From the cell containing the given text, extract its center point as [x, y] coordinate. 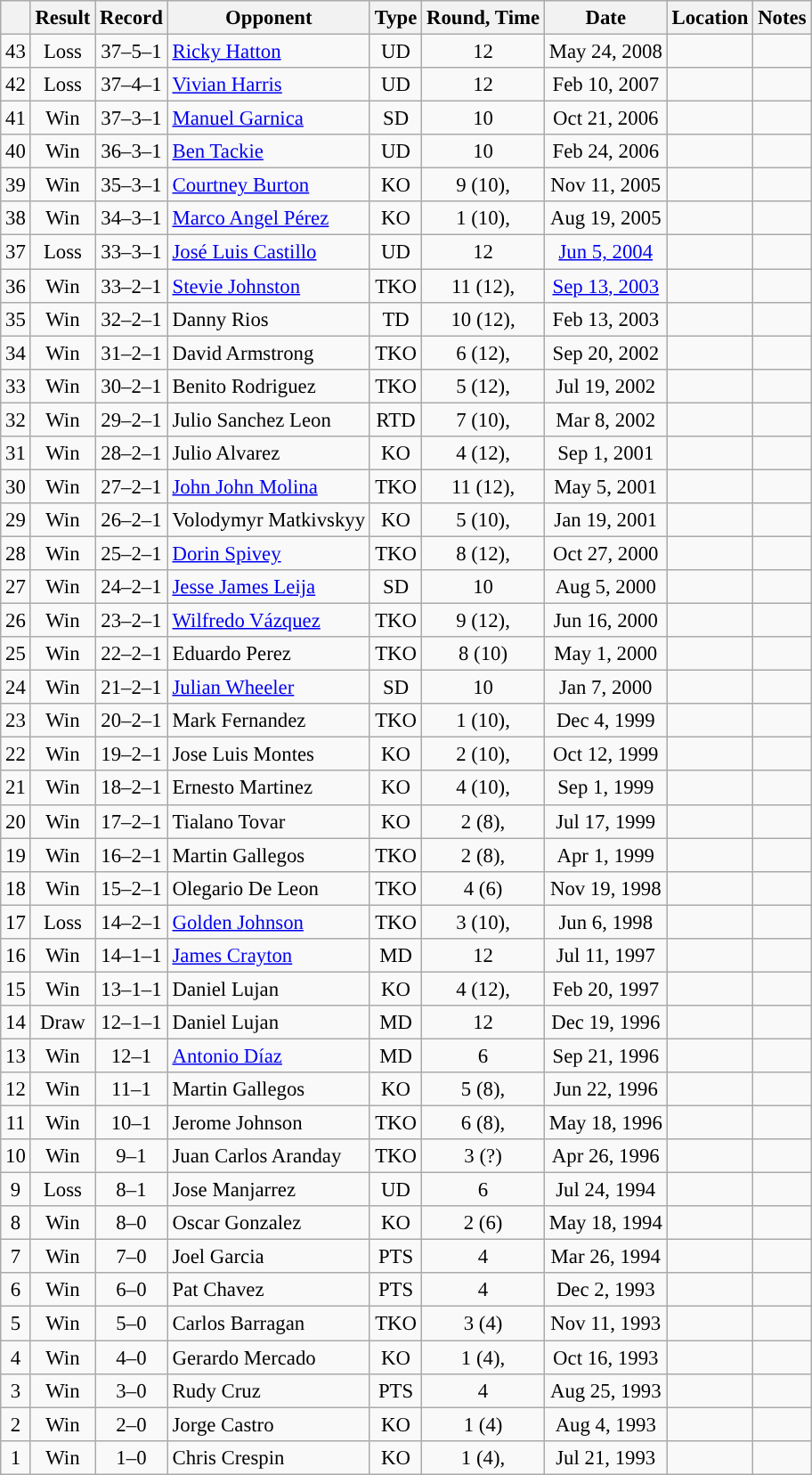
17–2–1 [132, 821]
10–1 [132, 1123]
Antonio Díaz [269, 1055]
41 [16, 118]
25–2–1 [132, 553]
9 [16, 1190]
May 18, 1996 [605, 1123]
Jerome Johnson [269, 1123]
42 [16, 85]
Julio Sanchez Leon [269, 420]
36 [16, 286]
22 [16, 754]
4 (6) [483, 888]
11–1 [132, 1089]
29–2–1 [132, 420]
Jun 22, 1996 [605, 1089]
19–2–1 [132, 754]
3 (?) [483, 1156]
Sep 1, 2001 [605, 453]
6–0 [132, 1291]
33–3–1 [132, 252]
Date [605, 18]
6 (8), [483, 1123]
7 (10), [483, 420]
16 [16, 956]
Aug 4, 1993 [605, 1424]
John John Molina [269, 486]
Joel Garcia [269, 1257]
32–2–1 [132, 319]
Olegario De Leon [269, 888]
Jul 19, 2002 [605, 386]
10 (12), [483, 319]
Gerardo Mercado [269, 1357]
3 [16, 1390]
Eduardo Perez [269, 654]
36–3–1 [132, 151]
37–3–1 [132, 118]
Jun 6, 1998 [605, 922]
Chris Crespin [269, 1457]
Apr 1, 1999 [605, 855]
May 24, 2008 [605, 52]
21–2–1 [132, 688]
Jul 17, 1999 [605, 821]
19 [16, 855]
11 [16, 1123]
May 1, 2000 [605, 654]
Oct 27, 2000 [605, 553]
Pat Chavez [269, 1291]
Opponent [269, 18]
Mar 8, 2002 [605, 420]
Dec 2, 1993 [605, 1291]
1 [16, 1457]
28–2–1 [132, 453]
Notes [782, 18]
Feb 10, 2007 [605, 85]
Apr 26, 1996 [605, 1156]
Feb 24, 2006 [605, 151]
Record [132, 18]
Jul 21, 1993 [605, 1457]
Dec 19, 1996 [605, 1023]
TD [395, 319]
Jose Luis Montes [269, 754]
15–2–1 [132, 888]
Jan 19, 2001 [605, 520]
Jan 7, 2000 [605, 688]
Aug 5, 2000 [605, 587]
2–0 [132, 1424]
5–0 [132, 1324]
Location [710, 18]
35 [16, 319]
31 [16, 453]
David Armstrong [269, 353]
33–2–1 [132, 286]
Carlos Barragan [269, 1324]
24–2–1 [132, 587]
35–3–1 [132, 185]
7–0 [132, 1257]
3 (4) [483, 1324]
22–2–1 [132, 654]
Jesse James Leija [269, 587]
26 [16, 621]
Oct 12, 1999 [605, 754]
29 [16, 520]
5 [16, 1324]
26–2–1 [132, 520]
31–2–1 [132, 353]
32 [16, 420]
Ernesto Martinez [269, 788]
23–2–1 [132, 621]
Feb 13, 2003 [605, 319]
23 [16, 721]
8–0 [132, 1223]
39 [16, 185]
Aug 25, 1993 [605, 1390]
Juan Carlos Aranday [269, 1156]
Manuel Garnica [269, 118]
Dec 4, 1999 [605, 721]
Julio Alvarez [269, 453]
33 [16, 386]
Feb 20, 1997 [605, 989]
1 (4) [483, 1424]
Wilfredo Vázquez [269, 621]
14–2–1 [132, 922]
30–2–1 [132, 386]
Nov 11, 1993 [605, 1324]
Tialano Tovar [269, 821]
8 (10) [483, 654]
9 (12), [483, 621]
Result [62, 18]
37 [16, 252]
28 [16, 553]
Draw [62, 1023]
24 [16, 688]
1–0 [132, 1457]
2 (6) [483, 1223]
Danny Rios [269, 319]
18–2–1 [132, 788]
16–2–1 [132, 855]
Dorin Spivey [269, 553]
25 [16, 654]
17 [16, 922]
May 18, 1994 [605, 1223]
34–3–1 [132, 218]
Oct 21, 2006 [605, 118]
13 [16, 1055]
Round, Time [483, 18]
34 [16, 353]
2 (10), [483, 754]
Type [395, 18]
Jun 16, 2000 [605, 621]
21 [16, 788]
9–1 [132, 1156]
RTD [395, 420]
38 [16, 218]
Sep 13, 2003 [605, 286]
3 (10), [483, 922]
Rudy Cruz [269, 1390]
Volodymyr Matkivskyy [269, 520]
18 [16, 888]
6 (12), [483, 353]
Jul 24, 1994 [605, 1190]
James Crayton [269, 956]
7 [16, 1257]
5 (12), [483, 386]
Mar 26, 1994 [605, 1257]
Mark Fernandez [269, 721]
Courtney Burton [269, 185]
8 [16, 1223]
Julian Wheeler [269, 688]
3–0 [132, 1390]
9 (10), [483, 185]
Sep 1, 1999 [605, 788]
Benito Rodriguez [269, 386]
27–2–1 [132, 486]
40 [16, 151]
Oscar Gonzalez [269, 1223]
43 [16, 52]
4 (10), [483, 788]
12–1–1 [132, 1023]
20–2–1 [132, 721]
Golden Johnson [269, 922]
May 5, 2001 [605, 486]
8–1 [132, 1190]
Jose Manjarrez [269, 1190]
Nov 11, 2005 [605, 185]
13–1–1 [132, 989]
8 (12), [483, 553]
Vivian Harris [269, 85]
37–4–1 [132, 85]
27 [16, 587]
5 (8), [483, 1089]
14–1–1 [132, 956]
Marco Angel Pérez [269, 218]
37–5–1 [132, 52]
Jun 5, 2004 [605, 252]
Stevie Johnston [269, 286]
Sep 20, 2002 [605, 353]
Ricky Hatton [269, 52]
Sep 21, 1996 [605, 1055]
Jorge Castro [269, 1424]
30 [16, 486]
Aug 19, 2005 [605, 218]
20 [16, 821]
Ben Tackie [269, 151]
4–0 [132, 1357]
Oct 16, 1993 [605, 1357]
Jul 11, 1997 [605, 956]
José Luis Castillo [269, 252]
Nov 19, 1998 [605, 888]
12–1 [132, 1055]
2 [16, 1424]
14 [16, 1023]
15 [16, 989]
5 (10), [483, 520]
